Provide the [x, y] coordinate of the cell's center where the given text is located.  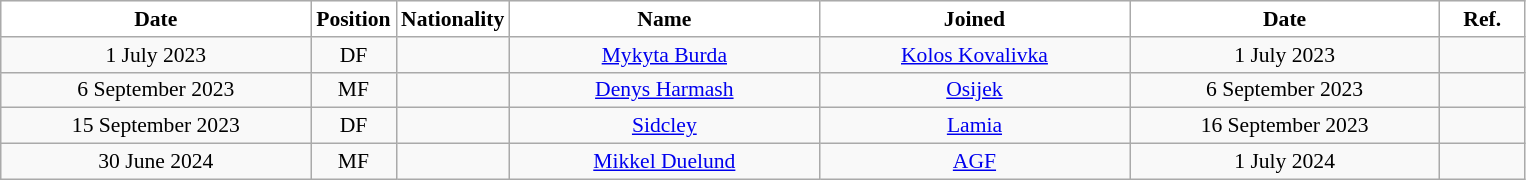
1 July 2024 [1285, 162]
Lamia [974, 126]
Osijek [974, 90]
Denys Harmash [664, 90]
Position [354, 19]
Name [664, 19]
15 September 2023 [156, 126]
Nationality [452, 19]
Joined [974, 19]
Kolos Kovalivka [974, 55]
Mykyta Burda [664, 55]
16 September 2023 [1285, 126]
Sidcley [664, 126]
Ref. [1482, 19]
Mikkel Duelund [664, 162]
AGF [974, 162]
30 June 2024 [156, 162]
